Return (X, Y) of the center of cell containing provided text 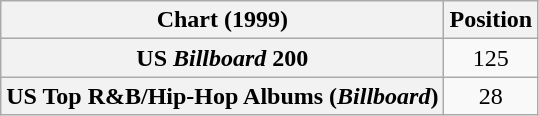
Position (491, 20)
Chart (1999) (222, 20)
US Top R&B/Hip-Hop Albums (Billboard) (222, 96)
125 (491, 58)
28 (491, 96)
US Billboard 200 (222, 58)
